Capture the cell that displays the provided text and extract its (X, Y) central coordinate. 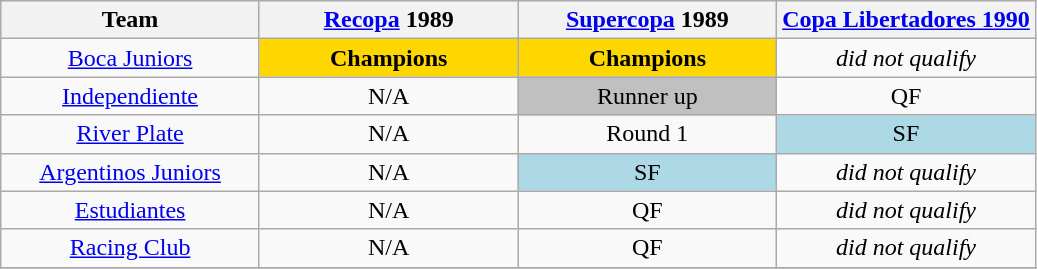
Team (130, 20)
Estudiantes (130, 210)
Copa Libertadores 1990 (906, 20)
River Plate (130, 134)
Runner up (648, 96)
Argentinos Juniors (130, 172)
Round 1 (648, 134)
Recopa 1989 (388, 20)
Racing Club (130, 248)
Independiente (130, 96)
Supercopa 1989 (648, 20)
Boca Juniors (130, 58)
